Search for the cell housing the specified text and yield its (X, Y) center coordinate. 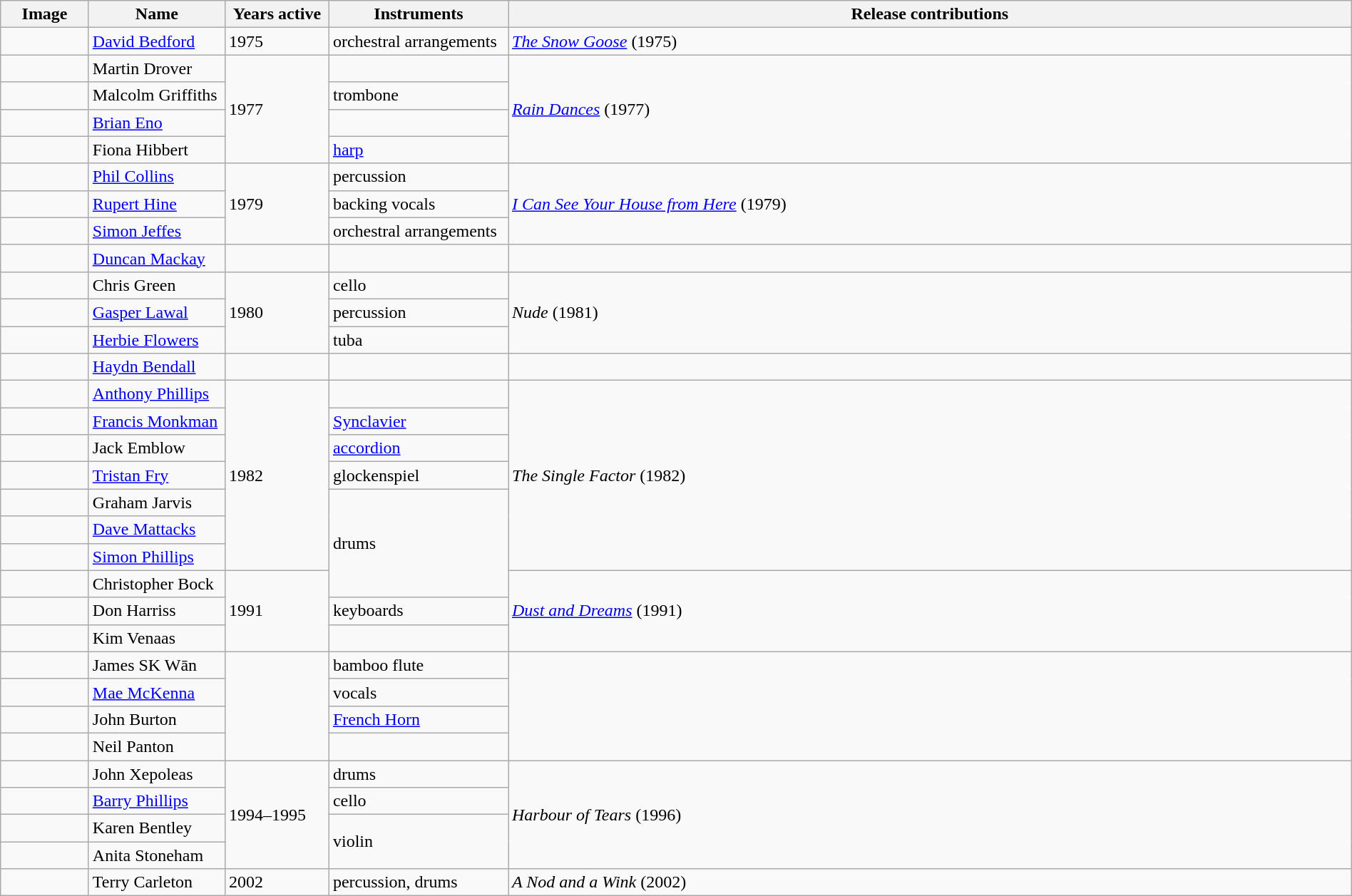
Chris Green (157, 285)
Instruments (418, 14)
The Single Factor (1982) (930, 475)
Anita Stoneham (157, 855)
1991 (277, 611)
Image (45, 14)
Francis Monkman (157, 421)
I Can See Your House from Here (1979) (930, 204)
French Horn (418, 719)
Mae McKenna (157, 692)
John Burton (157, 719)
Simon Phillips (157, 557)
Christopher Bock (157, 584)
violin (418, 842)
1994–1995 (277, 814)
Harbour of Tears (1996) (930, 814)
Simon Jeffes (157, 231)
Herbie Flowers (157, 340)
John Xepoleas (157, 773)
vocals (418, 692)
bamboo flute (418, 665)
A Nod and a Wink (2002) (930, 882)
accordion (418, 448)
Kim Venaas (157, 638)
1977 (277, 109)
Anthony Phillips (157, 394)
Dave Mattacks (157, 530)
Rain Dances (1977) (930, 109)
The Snow Goose (1975) (930, 41)
1975 (277, 41)
James SK Wān (157, 665)
Graham Jarvis (157, 503)
1982 (277, 475)
2002 (277, 882)
Malcolm Griffiths (157, 96)
Terry Carleton (157, 882)
Martin Drover (157, 68)
Don Harriss (157, 611)
trombone (418, 96)
percussion, drums (418, 882)
Name (157, 14)
Release contributions (930, 14)
Dust and Dreams (1991) (930, 611)
Phil Collins (157, 177)
Years active (277, 14)
Haydn Bendall (157, 367)
David Bedford (157, 41)
Synclavier (418, 421)
Tristan Fry (157, 475)
Brian Eno (157, 123)
1980 (277, 312)
harp (418, 150)
Karen Bentley (157, 828)
Jack Emblow (157, 448)
keyboards (418, 611)
Rupert Hine (157, 204)
Duncan Mackay (157, 258)
Gasper Lawal (157, 312)
1979 (277, 204)
tuba (418, 340)
Barry Phillips (157, 801)
Neil Panton (157, 746)
Nude (1981) (930, 312)
backing vocals (418, 204)
glockenspiel (418, 475)
Fiona Hibbert (157, 150)
